Extract the [X, Y] coordinate from the center of the cell holding the provided text.  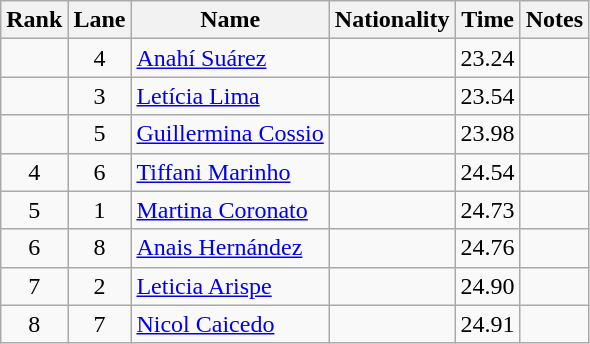
Letícia Lima [230, 96]
24.90 [488, 286]
24.91 [488, 324]
Name [230, 20]
Notes [554, 20]
Nicol Caicedo [230, 324]
Anahí Suárez [230, 58]
Tiffani Marinho [230, 172]
Anais Hernández [230, 248]
Guillermina Cossio [230, 134]
24.54 [488, 172]
2 [100, 286]
Rank [34, 20]
24.76 [488, 248]
23.98 [488, 134]
23.24 [488, 58]
3 [100, 96]
Martina Coronato [230, 210]
Leticia Arispe [230, 286]
Lane [100, 20]
24.73 [488, 210]
1 [100, 210]
Time [488, 20]
23.54 [488, 96]
Nationality [392, 20]
